Search for the cell housing the specified text and yield its (X, Y) center coordinate. 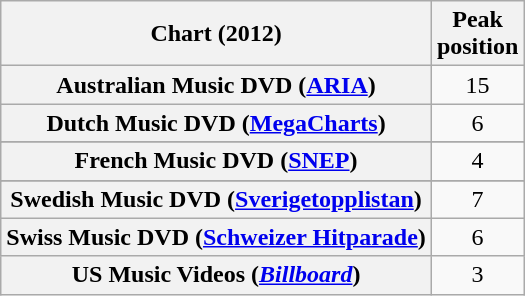
French Music DVD (SNEP) (216, 161)
7 (477, 199)
3 (477, 275)
4 (477, 161)
Dutch Music DVD (MegaCharts) (216, 123)
Peakposition (477, 34)
Swedish Music DVD (Sverigetopplistan) (216, 199)
US Music Videos (Billboard) (216, 275)
Swiss Music DVD (Schweizer Hitparade) (216, 237)
15 (477, 85)
Australian Music DVD (ARIA) (216, 85)
Chart (2012) (216, 34)
